Detect which cell encompasses the target text, then output its [X, Y] center coordinate. 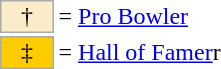
‡ [27, 52]
† [27, 16]
